Extract the [x, y] coordinate from the center of the cell holding the provided text.  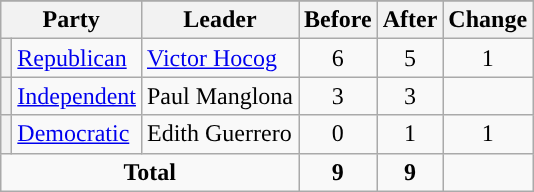
Victor Hocog [220, 58]
Edith Guerrero [220, 134]
Total [150, 172]
Leader [220, 20]
Independent [77, 96]
Republican [77, 58]
Paul Manglona [220, 96]
After [410, 20]
Before [338, 20]
Democratic [77, 134]
0 [338, 134]
Change [488, 20]
5 [410, 58]
6 [338, 58]
Party [72, 20]
